For the text-containing cell, return its midpoint in (X, Y) coordinate format. 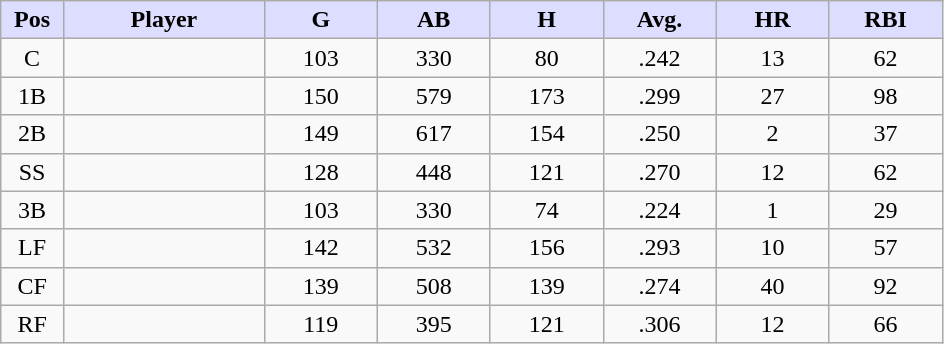
149 (320, 134)
92 (886, 286)
142 (320, 248)
AB (434, 20)
1 (772, 210)
508 (434, 286)
448 (434, 172)
80 (546, 58)
HR (772, 20)
RF (32, 324)
40 (772, 286)
.274 (660, 286)
119 (320, 324)
10 (772, 248)
579 (434, 96)
2 (772, 134)
532 (434, 248)
37 (886, 134)
3B (32, 210)
1B (32, 96)
395 (434, 324)
RBI (886, 20)
CF (32, 286)
G (320, 20)
.299 (660, 96)
H (546, 20)
173 (546, 96)
Pos (32, 20)
57 (886, 248)
LF (32, 248)
66 (886, 324)
154 (546, 134)
.224 (660, 210)
29 (886, 210)
27 (772, 96)
C (32, 58)
Avg. (660, 20)
150 (320, 96)
13 (772, 58)
2B (32, 134)
617 (434, 134)
.242 (660, 58)
SS (32, 172)
128 (320, 172)
.250 (660, 134)
.270 (660, 172)
74 (546, 210)
98 (886, 96)
Player (164, 20)
156 (546, 248)
.306 (660, 324)
.293 (660, 248)
